Scan for the cell matching the given text and deliver its [X, Y] coordinate at center. 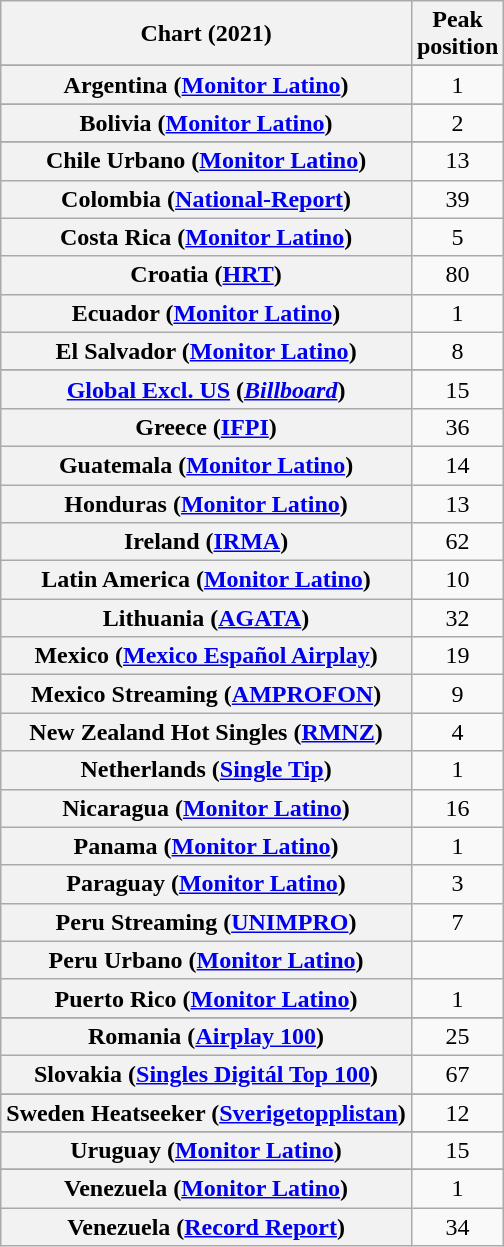
8 [457, 351]
New Zealand Hot Singles (RMNZ) [206, 732]
Latin America (Monitor Latino) [206, 580]
Romania (Airplay 100) [206, 1036]
Chile Urbano (Monitor Latino) [206, 161]
67 [457, 1074]
Sweden Heatseeker (Sverigetopplistan) [206, 1113]
7 [457, 922]
Netherlands (Single Tip) [206, 770]
Slovakia (Singles Digitál Top 100) [206, 1074]
Costa Rica (Monitor Latino) [206, 237]
Panama (Monitor Latino) [206, 846]
Paraguay (Monitor Latino) [206, 884]
9 [457, 694]
32 [457, 618]
Argentina (Monitor Latino) [206, 85]
39 [457, 199]
Venezuela (Monitor Latino) [206, 1189]
Venezuela (Record Report) [206, 1227]
36 [457, 427]
16 [457, 808]
Peru Streaming (UNIMPRO) [206, 922]
Ireland (IRMA) [206, 542]
3 [457, 884]
Peakposition [457, 34]
Guatemala (Monitor Latino) [206, 465]
12 [457, 1113]
19 [457, 656]
Global Excl. US (Billboard) [206, 389]
Bolivia (Monitor Latino) [206, 123]
Ecuador (Monitor Latino) [206, 313]
4 [457, 732]
Croatia (HRT) [206, 275]
2 [457, 123]
Uruguay (Monitor Latino) [206, 1151]
Greece (IFPI) [206, 427]
El Salvador (Monitor Latino) [206, 351]
Lithuania (AGATA) [206, 618]
Colombia (National-Report) [206, 199]
Mexico Streaming (AMPROFON) [206, 694]
Nicaragua (Monitor Latino) [206, 808]
Puerto Rico (Monitor Latino) [206, 998]
Mexico (Mexico Español Airplay) [206, 656]
14 [457, 465]
Chart (2021) [206, 34]
Peru Urbano (Monitor Latino) [206, 960]
62 [457, 542]
Honduras (Monitor Latino) [206, 503]
34 [457, 1227]
25 [457, 1036]
5 [457, 237]
80 [457, 275]
10 [457, 580]
